Search for the cell housing the specified text and yield its (x, y) center coordinate. 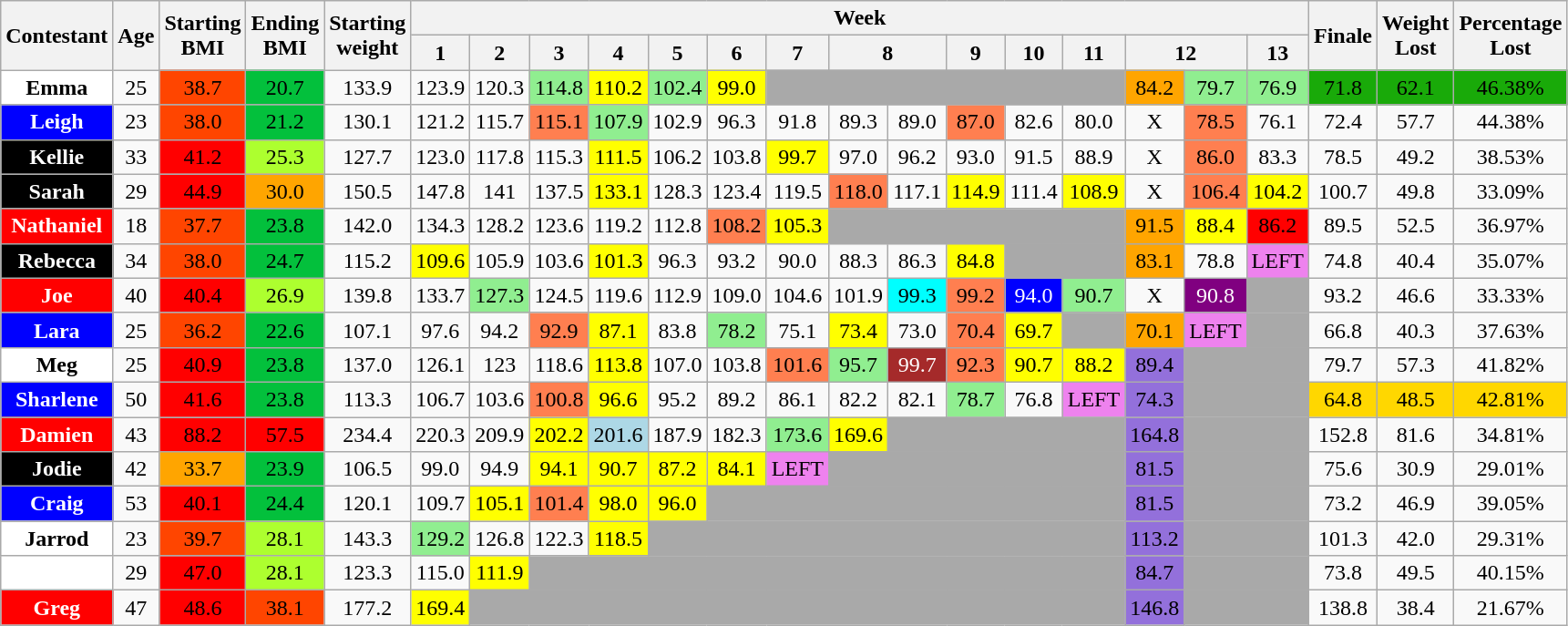
49.8 (1416, 191)
107.1 (368, 330)
42 (137, 469)
42.81% (1511, 399)
34 (137, 261)
101.6 (797, 364)
2 (499, 53)
52.5 (1416, 226)
Craig (56, 504)
128.2 (499, 226)
21.2 (285, 122)
122.3 (559, 539)
46.6 (1416, 295)
Startingweight (368, 36)
29.01% (1511, 469)
105.1 (499, 504)
13 (1277, 53)
70.1 (1155, 330)
94.0 (1033, 295)
37.7 (202, 226)
123.0 (441, 157)
118.5 (618, 539)
82.6 (1033, 122)
87.0 (976, 122)
75.6 (1343, 469)
78.8 (1215, 261)
86.0 (1215, 157)
101.4 (559, 504)
201.6 (618, 435)
Kellie (56, 157)
105.9 (499, 261)
92.3 (976, 364)
89.4 (1155, 364)
38.4 (1416, 608)
70.4 (976, 330)
117.1 (917, 191)
69.7 (1033, 330)
88.4 (1215, 226)
29.31% (1511, 539)
9 (976, 53)
141 (499, 191)
Age (137, 36)
138.8 (1343, 608)
173.6 (797, 435)
76.8 (1033, 399)
106.2 (678, 157)
127.3 (499, 295)
72.4 (1343, 122)
108.2 (736, 226)
133.1 (618, 191)
42.0 (1416, 539)
86.3 (917, 261)
107.0 (678, 364)
99.2 (976, 295)
97.0 (858, 157)
Nathaniel (56, 226)
76.1 (1277, 122)
95.7 (858, 364)
StartingBMI (202, 36)
123.4 (736, 191)
98.0 (618, 504)
44.38% (1511, 122)
118.0 (858, 191)
40.9 (202, 364)
36.97% (1511, 226)
73.2 (1343, 504)
182.3 (736, 435)
102.9 (678, 122)
126.8 (499, 539)
134.3 (441, 226)
21.67% (1511, 608)
37.63% (1511, 330)
53 (137, 504)
115.7 (499, 122)
88.9 (1093, 157)
33.33% (1511, 295)
Greg (56, 608)
89.3 (858, 122)
38.7 (202, 87)
117.8 (499, 157)
40.1 (202, 504)
86.2 (1277, 226)
84.1 (736, 469)
106.5 (368, 469)
143.3 (368, 539)
47 (137, 608)
41.82% (1511, 364)
123.3 (368, 573)
83.8 (678, 330)
164.8 (1155, 435)
6 (736, 53)
124.5 (559, 295)
123 (499, 364)
74.3 (1155, 399)
35.07% (1511, 261)
106.7 (441, 399)
78.2 (736, 330)
41.6 (202, 399)
91.8 (797, 122)
62.1 (1416, 87)
107.9 (618, 122)
169.4 (441, 608)
38.1 (285, 608)
152.8 (1343, 435)
82.2 (858, 399)
96.6 (618, 399)
30.0 (285, 191)
82.1 (917, 399)
24.7 (285, 261)
76.9 (1277, 87)
119.5 (797, 191)
88.3 (858, 261)
105.3 (797, 226)
33.7 (202, 469)
22.6 (285, 330)
89.5 (1343, 226)
104.2 (1277, 191)
111.4 (1033, 191)
5 (678, 53)
109.6 (441, 261)
96.2 (917, 157)
7 (797, 53)
119.2 (618, 226)
102.4 (678, 87)
109.0 (736, 295)
40.3 (1416, 330)
Lara (56, 330)
115.3 (559, 157)
94.2 (499, 330)
4 (618, 53)
129.2 (441, 539)
25.3 (285, 157)
73.8 (1343, 573)
94.1 (559, 469)
114.9 (976, 191)
73.0 (917, 330)
71.8 (1343, 87)
Sarah (56, 191)
33 (137, 157)
187.9 (678, 435)
Joe (56, 295)
39.7 (202, 539)
94.9 (499, 469)
89.0 (917, 122)
209.9 (499, 435)
120.3 (499, 87)
142.0 (368, 226)
109.7 (441, 504)
146.8 (1155, 608)
126.1 (441, 364)
104.6 (797, 295)
33.09% (1511, 191)
111.9 (499, 573)
18 (137, 226)
108.9 (1093, 191)
12 (1186, 53)
57.3 (1416, 364)
130.1 (368, 122)
34.81% (1511, 435)
3 (559, 53)
47.0 (202, 573)
10 (1033, 53)
78.7 (976, 399)
150.5 (368, 191)
115.0 (441, 573)
93.0 (976, 157)
87.1 (618, 330)
128.3 (678, 191)
40.15% (1511, 573)
20.7 (285, 87)
80.0 (1093, 122)
87.2 (678, 469)
PercentageLost (1511, 36)
73.4 (858, 330)
Emma (56, 87)
169.6 (858, 435)
97.6 (441, 330)
89.2 (736, 399)
120.1 (368, 504)
220.3 (441, 435)
Rebecca (56, 261)
95.2 (678, 399)
46.38% (1511, 87)
11 (1093, 53)
121.2 (441, 122)
139.8 (368, 295)
119.6 (618, 295)
133.9 (368, 87)
147.8 (441, 191)
123.9 (441, 87)
24.4 (285, 504)
106.4 (1215, 191)
137.5 (559, 191)
48.6 (202, 608)
38.53% (1511, 157)
118.6 (559, 364)
64.8 (1343, 399)
40 (137, 295)
111.5 (618, 157)
41.2 (202, 157)
83.3 (1277, 157)
50 (137, 399)
90.0 (797, 261)
75.1 (797, 330)
177.2 (368, 608)
74.8 (1343, 261)
36.2 (202, 330)
115.1 (559, 122)
23.9 (285, 469)
90.8 (1215, 295)
46.9 (1416, 504)
123.6 (559, 226)
81.6 (1416, 435)
84.8 (976, 261)
Finale (1343, 36)
84.7 (1155, 573)
115.2 (368, 261)
Contestant (56, 36)
57.7 (1416, 122)
Jodie (56, 469)
49.2 (1416, 157)
66.8 (1343, 330)
EndingBMI (285, 36)
48.5 (1416, 399)
110.2 (618, 87)
49.5 (1416, 573)
127.7 (368, 157)
39.05% (1511, 504)
202.2 (559, 435)
1 (441, 53)
114.8 (559, 87)
44.9 (202, 191)
Sharlene (56, 399)
234.4 (368, 435)
83.1 (1155, 261)
WeightLost (1416, 36)
8 (887, 53)
100.8 (559, 399)
133.7 (441, 295)
Jarrod (56, 539)
96.0 (678, 504)
112.9 (678, 295)
57.5 (285, 435)
113.8 (618, 364)
101.9 (858, 295)
84.2 (1155, 87)
113.3 (368, 399)
Damien (56, 435)
86.1 (797, 399)
113.2 (1155, 539)
99.3 (917, 295)
100.7 (1343, 191)
30.9 (1416, 469)
Meg (56, 364)
Week (860, 18)
Leigh (56, 122)
137.0 (368, 364)
43 (137, 435)
92.9 (559, 330)
112.8 (678, 226)
26.9 (285, 295)
